From the cell containing the given text, extract its center point as [x, y] coordinate. 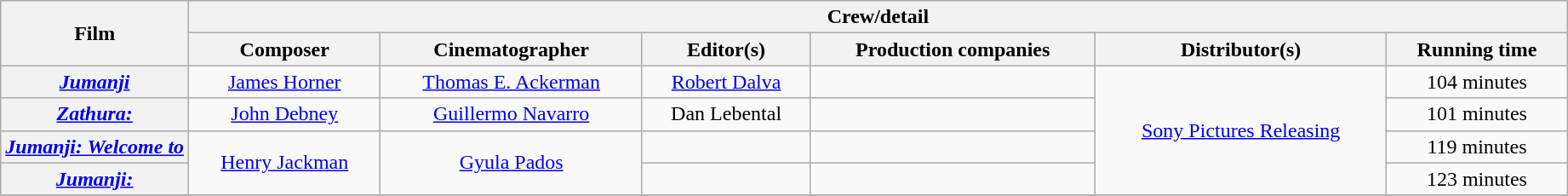
Composer [284, 49]
Gyula Pados [511, 163]
John Debney [284, 114]
Dan Lebental [725, 114]
123 minutes [1477, 179]
Henry Jackman [284, 163]
101 minutes [1477, 114]
Sony Pictures Releasing [1241, 130]
Zathura: [95, 114]
Guillermo Navarro [511, 114]
Distributor(s) [1241, 49]
119 minutes [1477, 147]
Crew/detail [878, 17]
Thomas E. Ackerman [511, 82]
Production companies [953, 49]
Cinematographer [511, 49]
Film [95, 33]
Jumanji [95, 82]
Running time [1477, 49]
Robert Dalva [725, 82]
104 minutes [1477, 82]
Editor(s) [725, 49]
James Horner [284, 82]
Jumanji: [95, 179]
Jumanji: Welcome to [95, 147]
